Detect which cell encompasses the target text, then output its [x, y] center coordinate. 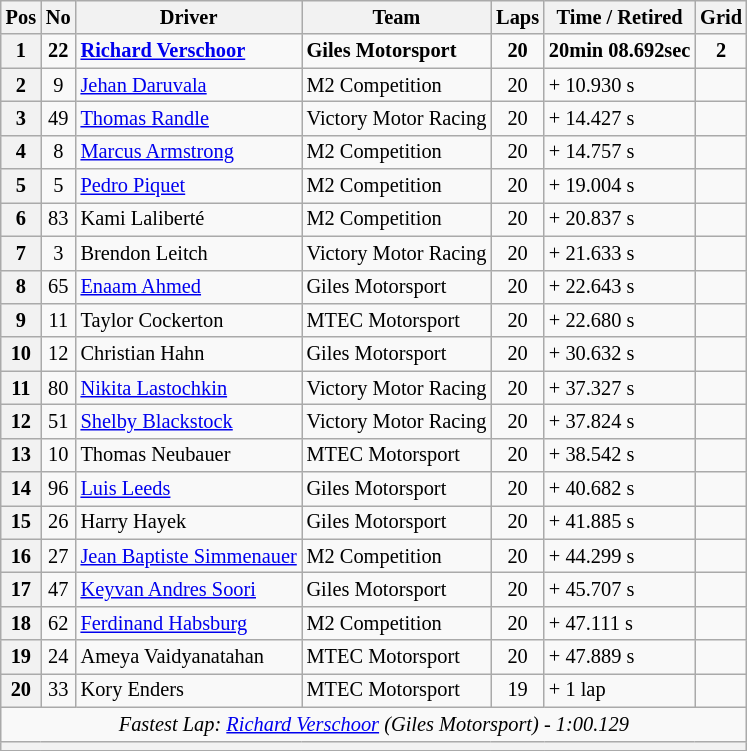
Laps [518, 17]
Grid [721, 17]
33 [58, 690]
+ 37.327 s [620, 388]
96 [58, 489]
Taylor Cockerton [189, 320]
+ 40.682 s [620, 489]
Jean Baptiste Simmenauer [189, 556]
Kory Enders [189, 690]
+ 41.885 s [620, 522]
+ 14.427 s [620, 118]
Pos [21, 17]
15 [21, 522]
Thomas Neubauer [189, 455]
17 [21, 589]
Harry Hayek [189, 522]
Ameya Vaidyanatahan [189, 657]
51 [58, 421]
Jehan Daruvala [189, 85]
+ 47.111 s [620, 623]
+ 19.004 s [620, 186]
+ 30.632 s [620, 354]
Enaam Ahmed [189, 287]
Brendon Leitch [189, 253]
+ 20.837 s [620, 219]
Ferdinand Habsburg [189, 623]
27 [58, 556]
+ 22.680 s [620, 320]
Marcus Armstrong [189, 152]
4 [21, 152]
7 [21, 253]
6 [21, 219]
Driver [189, 17]
+ 44.299 s [620, 556]
Keyvan Andres Soori [189, 589]
Christian Hahn [189, 354]
Team [397, 17]
+ 10.930 s [620, 85]
22 [58, 51]
+ 47.889 s [620, 657]
20min 08.692sec [620, 51]
26 [58, 522]
Fastest Lap: Richard Verschoor (Giles Motorsport) - 1:00.129 [374, 724]
Richard Verschoor [189, 51]
1 [21, 51]
Luis Leeds [189, 489]
+ 45.707 s [620, 589]
13 [21, 455]
Kami Laliberté [189, 219]
16 [21, 556]
+ 21.633 s [620, 253]
Time / Retired [620, 17]
+ 37.824 s [620, 421]
+ 14.757 s [620, 152]
49 [58, 118]
+ 22.643 s [620, 287]
14 [21, 489]
Shelby Blackstock [189, 421]
83 [58, 219]
24 [58, 657]
47 [58, 589]
Nikita Lastochkin [189, 388]
+ 1 lap [620, 690]
62 [58, 623]
80 [58, 388]
65 [58, 287]
18 [21, 623]
+ 38.542 s [620, 455]
No [58, 17]
Pedro Piquet [189, 186]
Thomas Randle [189, 118]
